Capture the cell that displays the provided text and extract its (x, y) central coordinate. 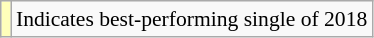
Indicates best-performing single of 2018 (192, 19)
